Find where the given text appears and provide that cell's center as [X, Y] coordinate. 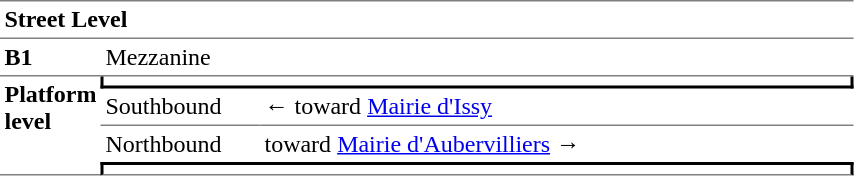
toward Mairie d'Aubervilliers → [557, 144]
Northbound [180, 144]
B1 [50, 58]
← toward Mairie d'Issy [557, 107]
Southbound [180, 107]
Mezzanine [478, 58]
Platform level [50, 126]
Street Level [427, 20]
